Search for the cell housing the specified text and yield its (x, y) center coordinate. 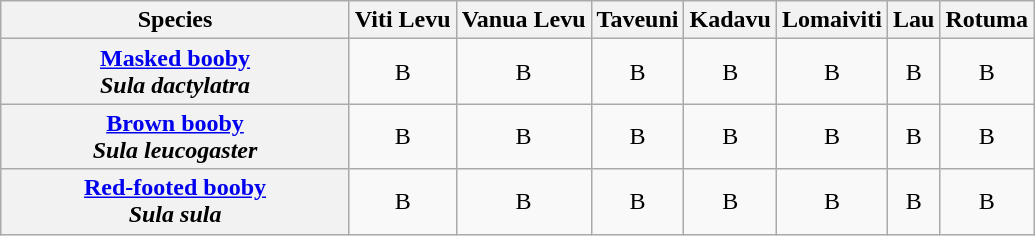
Kadavu (730, 20)
Lomaiviti (832, 20)
Taveuni (638, 20)
Species (176, 20)
Masked boobySula dactylatra (176, 72)
Brown boobySula leucogaster (176, 136)
Rotuma (987, 20)
Red-footed boobySula sula (176, 202)
Vanua Levu (524, 20)
Lau (913, 20)
Viti Levu (402, 20)
